Find where the given text appears and provide that cell's center as (x, y) coordinate. 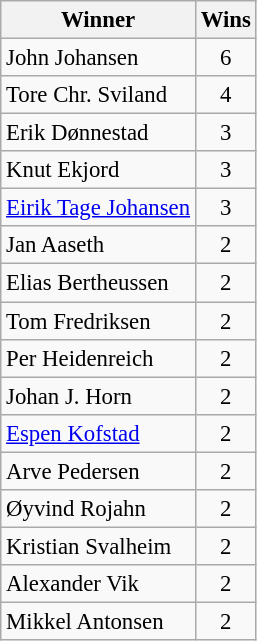
Tore Chr. Sviland (98, 95)
Wins (226, 20)
Eirik Tage Johansen (98, 208)
Øyvind Rojahn (98, 509)
Per Heidenreich (98, 358)
Alexander Vik (98, 584)
Knut Ekjord (98, 170)
Kristian Svalheim (98, 546)
Johan J. Horn (98, 396)
6 (226, 58)
Elias Bertheussen (98, 283)
Espen Kofstad (98, 433)
Tom Fredriksen (98, 321)
Jan Aaseth (98, 245)
John Johansen (98, 58)
4 (226, 95)
Winner (98, 20)
Mikkel Antonsen (98, 621)
Arve Pedersen (98, 471)
Erik Dønnestad (98, 133)
